Locate the cell with the specified text and output its (x, y) center coordinate. 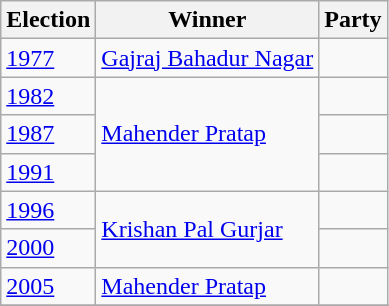
Election (48, 20)
1996 (48, 210)
2005 (48, 286)
Krishan Pal Gurjar (208, 229)
1977 (48, 58)
1987 (48, 134)
Party (353, 20)
1982 (48, 96)
Winner (208, 20)
2000 (48, 248)
Gajraj Bahadur Nagar (208, 58)
1991 (48, 172)
